Detect which cell encompasses the target text, then output its (x, y) center coordinate. 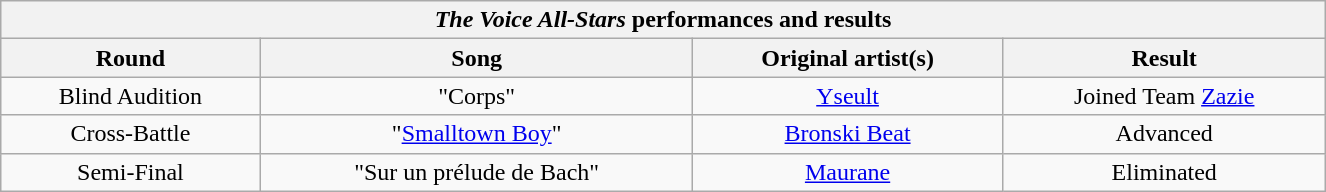
Eliminated (1164, 172)
Result (1164, 58)
"Smalltown Boy" (477, 134)
Semi-Final (130, 172)
Cross-Battle (130, 134)
Song (477, 58)
"Sur un prélude de Bach" (477, 172)
Joined Team Zazie (1164, 96)
Maurane (848, 172)
Blind Audition (130, 96)
Round (130, 58)
Bronski Beat (848, 134)
The Voice All-Stars performances and results (663, 20)
Yseult (848, 96)
Advanced (1164, 134)
Original artist(s) (848, 58)
"Corps" (477, 96)
